For the text-containing cell, return its midpoint in [X, Y] coordinate format. 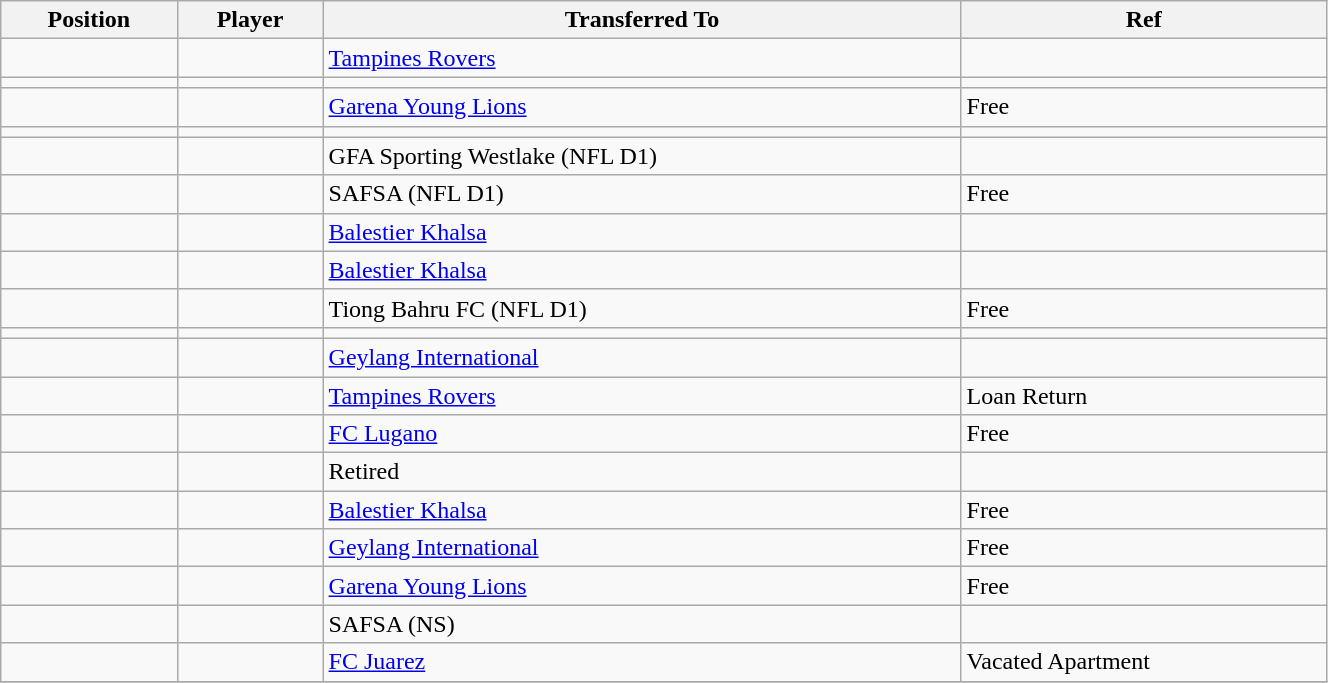
Player [250, 20]
Position [89, 20]
GFA Sporting Westlake (NFL D1) [642, 156]
SAFSA (NFL D1) [642, 194]
Retired [642, 472]
Loan Return [1144, 395]
FC Juarez [642, 662]
FC Lugano [642, 434]
SAFSA (NS) [642, 624]
Vacated Apartment [1144, 662]
Tiong Bahru FC (NFL D1) [642, 308]
Ref [1144, 20]
Transferred To [642, 20]
